From the cell containing the given text, extract its center point as [x, y] coordinate. 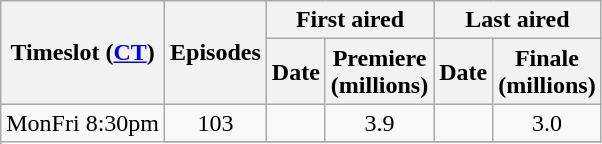
First aired [350, 20]
MonFri 8:30pm [83, 123]
Episodes [216, 52]
Finale(millions) [547, 72]
103 [216, 123]
Timeslot (CT) [83, 52]
Premiere(millions) [379, 72]
Last aired [518, 20]
3.0 [547, 123]
3.9 [379, 123]
